Capture the cell that displays the provided text and extract its (x, y) central coordinate. 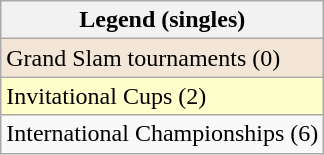
Legend (singles) (162, 20)
Grand Slam tournaments (0) (162, 58)
Invitational Cups (2) (162, 96)
International Championships (6) (162, 134)
